Pinpoint the cell where the given text exists, returning its (X, Y) midpoint coordinate. 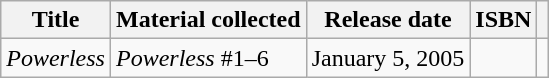
ISBN (504, 20)
Material collected (208, 20)
Powerless #1–6 (208, 58)
Release date (388, 20)
January 5, 2005 (388, 58)
Powerless (56, 58)
Title (56, 20)
